From the cell containing the given text, extract its center point as (X, Y) coordinate. 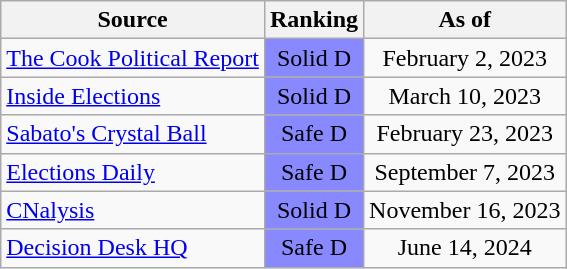
Elections Daily (133, 172)
September 7, 2023 (465, 172)
Sabato's Crystal Ball (133, 134)
Inside Elections (133, 96)
November 16, 2023 (465, 210)
CNalysis (133, 210)
Ranking (314, 20)
June 14, 2024 (465, 248)
The Cook Political Report (133, 58)
As of (465, 20)
February 2, 2023 (465, 58)
February 23, 2023 (465, 134)
March 10, 2023 (465, 96)
Decision Desk HQ (133, 248)
Source (133, 20)
